Identify which cell holds the provided text, then report its (X, Y) central coordinate. 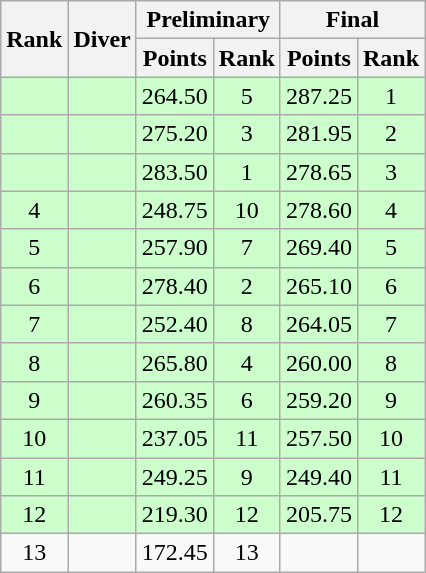
172.45 (174, 553)
265.80 (174, 362)
257.50 (318, 438)
278.60 (318, 210)
260.35 (174, 400)
278.40 (174, 286)
260.00 (318, 362)
248.75 (174, 210)
249.25 (174, 477)
283.50 (174, 172)
237.05 (174, 438)
257.90 (174, 248)
278.65 (318, 172)
Final (352, 20)
252.40 (174, 324)
249.40 (318, 477)
287.25 (318, 96)
Preliminary (208, 20)
281.95 (318, 134)
205.75 (318, 515)
Diver (102, 39)
269.40 (318, 248)
264.05 (318, 324)
264.50 (174, 96)
265.10 (318, 286)
275.20 (174, 134)
259.20 (318, 400)
219.30 (174, 515)
